Return (X, Y) of the center of cell containing provided text 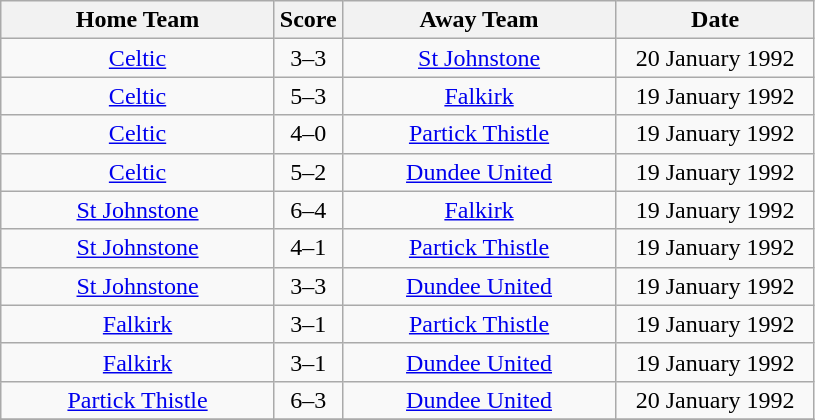
6–3 (308, 400)
5–3 (308, 96)
5–2 (308, 172)
6–4 (308, 210)
Score (308, 20)
4–1 (308, 248)
Date (716, 20)
Away Team (479, 20)
Home Team (138, 20)
4–0 (308, 134)
